Search for the cell housing the specified text and yield its (X, Y) center coordinate. 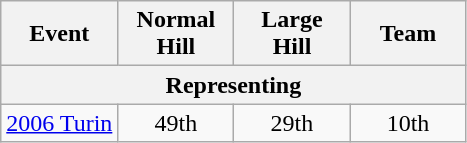
Team (408, 34)
Representing (234, 85)
Normal Hill (176, 34)
2006 Turin (60, 123)
Large Hill (292, 34)
29th (292, 123)
49th (176, 123)
Event (60, 34)
10th (408, 123)
